Search for the cell housing the specified text and yield its (x, y) center coordinate. 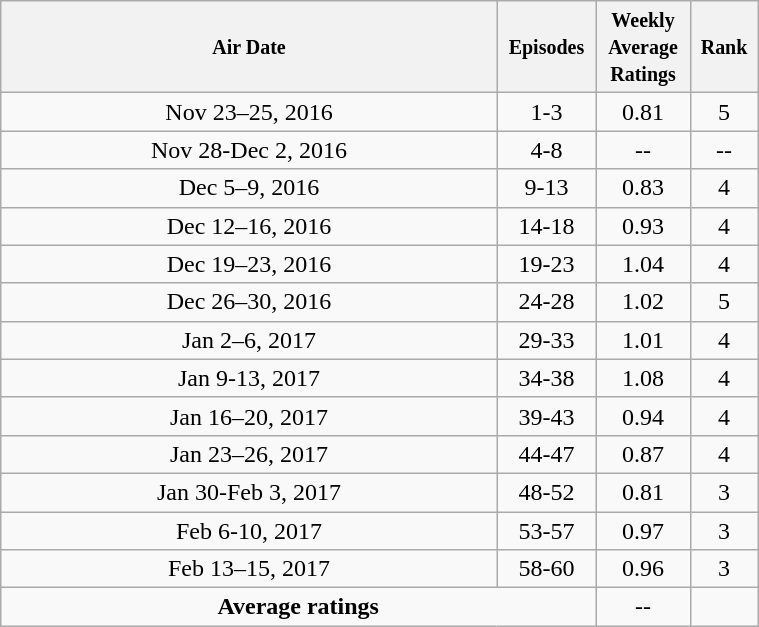
Weekly Average Ratings (644, 47)
44-47 (546, 454)
39-43 (546, 416)
4-8 (546, 150)
0.83 (644, 188)
9-13 (546, 188)
Jan 30-Feb 3, 2017 (249, 492)
0.97 (644, 531)
Dec 12–16, 2016 (249, 226)
34-38 (546, 378)
29-33 (546, 340)
Jan 9-13, 2017 (249, 378)
Jan 16–20, 2017 (249, 416)
Episodes (546, 47)
Dec 26–30, 2016 (249, 302)
0.87 (644, 454)
Feb 6-10, 2017 (249, 531)
1.02 (644, 302)
0.96 (644, 569)
1-3 (546, 112)
1.04 (644, 264)
0.93 (644, 226)
Average ratings (298, 607)
Air Date (249, 47)
0.94 (644, 416)
Jan 23–26, 2017 (249, 454)
19-23 (546, 264)
Dec 19–23, 2016 (249, 264)
14-18 (546, 226)
1.01 (644, 340)
Nov 23–25, 2016 (249, 112)
1.08 (644, 378)
53-57 (546, 531)
Feb 13–15, 2017 (249, 569)
24-28 (546, 302)
Nov 28-Dec 2, 2016 (249, 150)
Rank (724, 47)
48-52 (546, 492)
58-60 (546, 569)
Jan 2–6, 2017 (249, 340)
Dec 5–9, 2016 (249, 188)
